Determine the [x, y] coordinate at the center of the cell enclosing the given text.  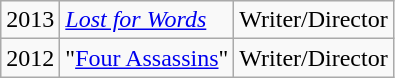
2013 [30, 20]
"Four Assassins" [147, 58]
2012 [30, 58]
Lost for Words [147, 20]
